Identify which cell holds the provided text, then report its (x, y) central coordinate. 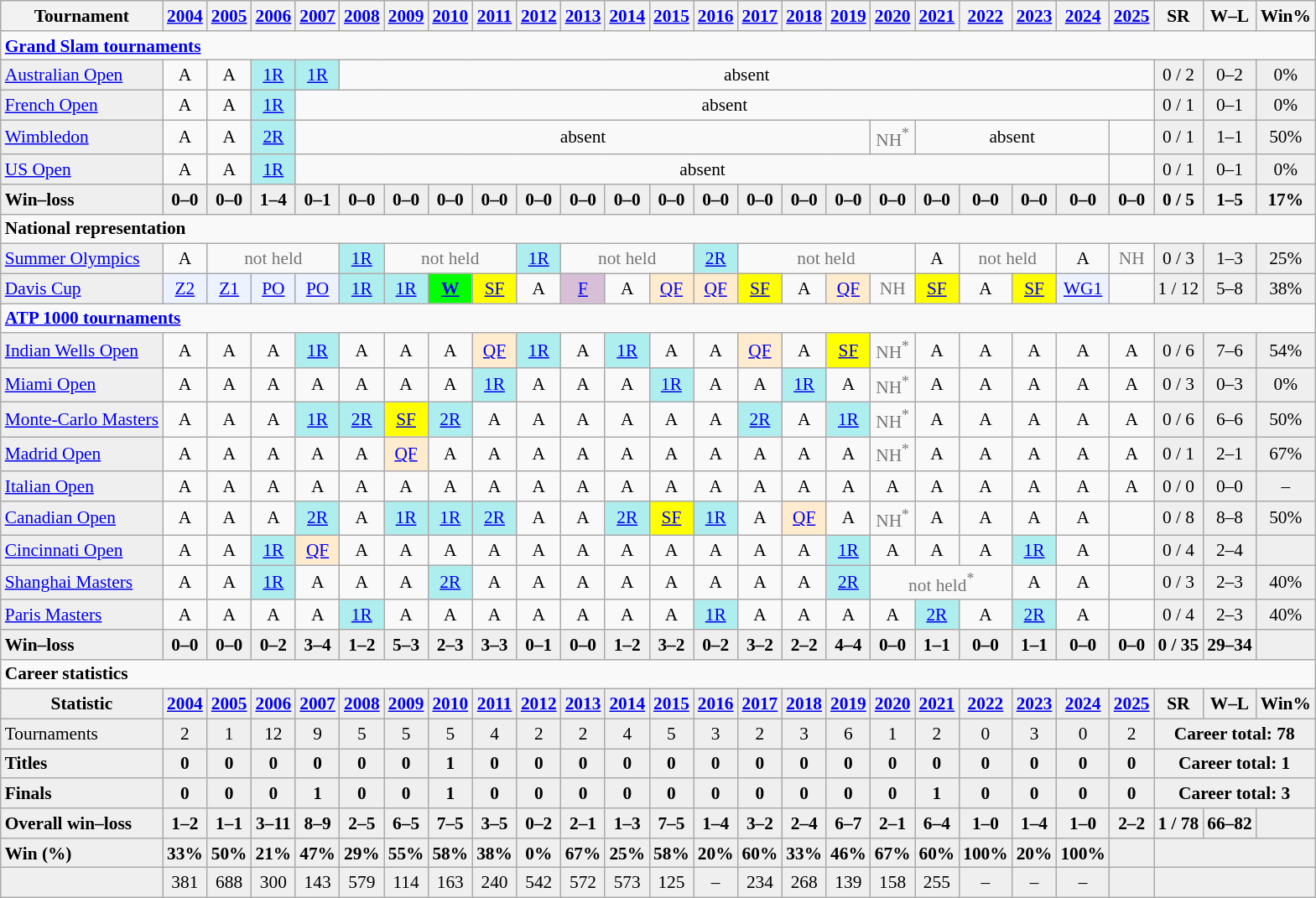
542 (538, 883)
3–11 (273, 823)
French Open (82, 106)
21% (273, 854)
6–5 (406, 823)
240 (495, 883)
12 (273, 734)
US Open (82, 169)
143 (317, 883)
Madrid Open (82, 454)
Miami Open (82, 386)
8–9 (317, 823)
Titles (82, 764)
268 (804, 883)
Grand Slam tournaments (658, 46)
17% (1286, 200)
Tournament (82, 16)
300 (273, 883)
Career total: 3 (1235, 793)
5–3 (406, 645)
2–5 (362, 823)
Career statistics (658, 674)
572 (584, 883)
158 (892, 883)
47% (317, 854)
Wimbledon (82, 138)
5–8 (1230, 288)
Z1 (230, 288)
Paris Masters (82, 615)
Tournaments (82, 734)
688 (230, 883)
163 (450, 883)
3–5 (495, 823)
Z2 (185, 288)
54% (1286, 350)
Shanghai Masters (82, 582)
Career total: 1 (1235, 764)
1 / 78 (1179, 823)
6–7 (849, 823)
Summer Olympics (82, 259)
3–3 (495, 645)
F (584, 288)
381 (185, 883)
6 (849, 734)
W (450, 288)
9 (317, 734)
Canadian Open (82, 518)
234 (760, 883)
29–34 (1230, 645)
Italian Open (82, 486)
Overall win–loss (82, 823)
573 (627, 883)
Win (%) (82, 854)
55% (406, 854)
0 / 5 (1179, 200)
1–5 (1230, 200)
7–6 (1230, 350)
Monte-Carlo Masters (82, 419)
Statistic (82, 704)
29% (362, 854)
ATP 1000 tournaments (658, 319)
Australian Open (82, 75)
Davis Cup (82, 288)
0–3 (1230, 386)
not held* (941, 582)
46% (849, 854)
255 (936, 883)
6–4 (936, 823)
Cincinnati Open (82, 551)
0 / 0 (1179, 486)
1 / 12 (1179, 288)
0 / 35 (1179, 645)
114 (406, 883)
66–82 (1230, 823)
WG1 (1082, 288)
0 / 8 (1179, 518)
0 / 2 (1179, 75)
Career total: 78 (1235, 734)
National representation (658, 229)
8–8 (1230, 518)
139 (849, 883)
3–4 (317, 645)
Finals (82, 793)
4–4 (849, 645)
579 (362, 883)
6–6 (1230, 419)
125 (671, 883)
Indian Wells Open (82, 350)
